From the cell containing the given text, extract its center point as (x, y) coordinate. 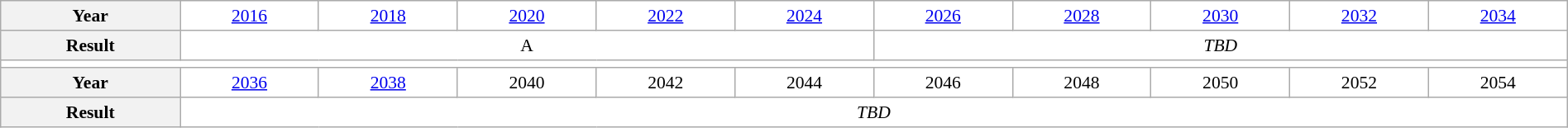
2028 (1082, 16)
2050 (1221, 83)
2032 (1360, 16)
2042 (666, 83)
2016 (250, 16)
2030 (1221, 16)
2024 (805, 16)
A (528, 45)
2040 (527, 83)
2026 (943, 16)
2054 (1498, 83)
2048 (1082, 83)
2038 (388, 83)
2018 (388, 16)
2020 (527, 16)
2034 (1498, 16)
2022 (666, 16)
2036 (250, 83)
2046 (943, 83)
2052 (1360, 83)
2044 (805, 83)
